Extract the (X, Y) coordinate from the center of the cell holding the provided text.  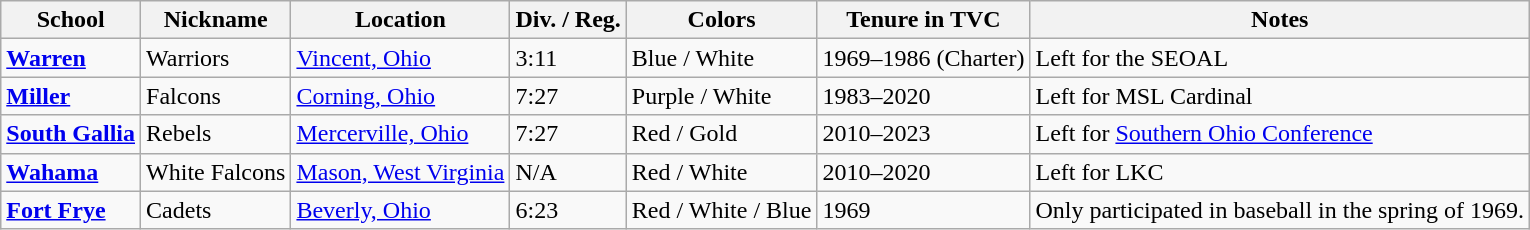
Purple / White (722, 96)
Blue / White (722, 58)
2010–2020 (924, 172)
N/A (568, 172)
White Falcons (216, 172)
Rebels (216, 134)
Only participated in baseball in the spring of 1969. (1280, 210)
Fort Frye (71, 210)
Left for Southern Ohio Conference (1280, 134)
Notes (1280, 20)
Beverly, Ohio (400, 210)
Nickname (216, 20)
Vincent, Ohio (400, 58)
Location (400, 20)
South Gallia (71, 134)
Left for LKC (1280, 172)
Red / White / Blue (722, 210)
Miller (71, 96)
Colors (722, 20)
1983–2020 (924, 96)
2010–2023 (924, 134)
Left for the SEOAL (1280, 58)
Mercerville, Ohio (400, 134)
Warren (71, 58)
3:11 (568, 58)
Left for MSL Cardinal (1280, 96)
Div. / Reg. (568, 20)
Mason, West Virginia (400, 172)
Red / Gold (722, 134)
Warriors (216, 58)
1969 (924, 210)
Falcons (216, 96)
Tenure in TVC (924, 20)
Cadets (216, 210)
6:23 (568, 210)
School (71, 20)
Wahama (71, 172)
1969–1986 (Charter) (924, 58)
Corning, Ohio (400, 96)
Red / White (722, 172)
